From the cell containing the given text, extract its center point as [X, Y] coordinate. 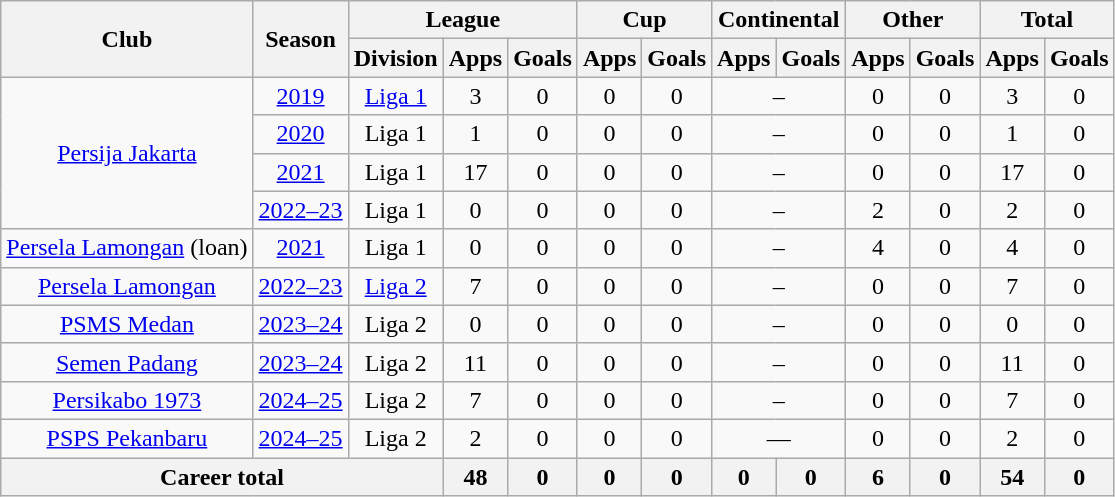
Persikabo 1973 [127, 400]
6 [878, 477]
Club [127, 39]
Total [1047, 20]
Persela Lamongan (loan) [127, 248]
PSMS Medan [127, 324]
Division [396, 58]
League [462, 20]
— [779, 438]
Semen Padang [127, 362]
PSPS Pekanbaru [127, 438]
Continental [779, 20]
Persela Lamongan [127, 286]
Career total [222, 477]
54 [1012, 477]
2019 [300, 96]
Other [913, 20]
Persija Jakarta [127, 153]
2020 [300, 134]
48 [475, 477]
Season [300, 39]
Cup [644, 20]
